Output the (X, Y) coordinate of the center of the cell containing the given text.  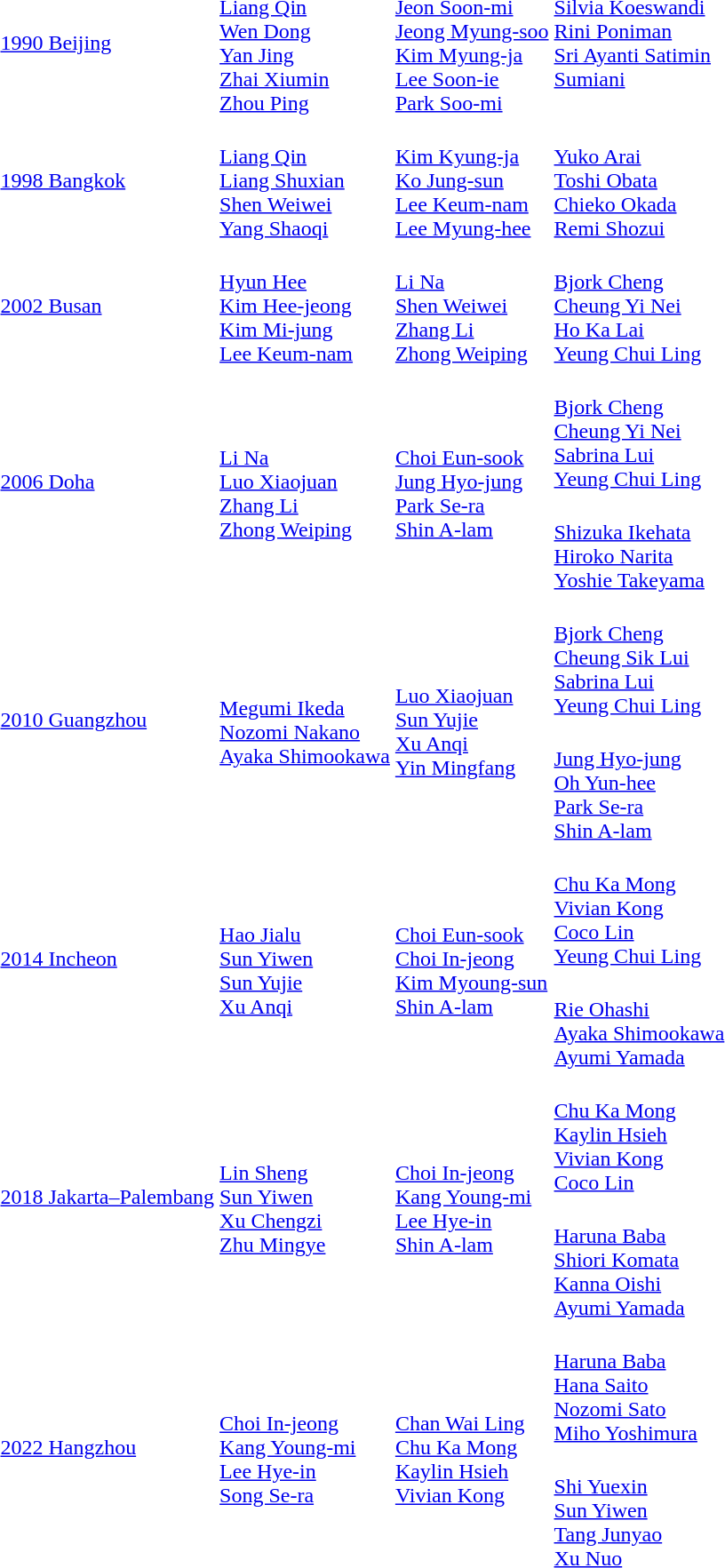
Li NaShen WeiweiZhang LiZhong Weiping (472, 306)
Choi In-jeongKang Young-miLee Hye-inShin A-lam (472, 1198)
Li NaLuo XiaojuanZhang LiZhong Weiping (306, 482)
Lin ShengSun YiwenXu ChengziZhu Mingye (306, 1198)
Choi Eun-sookJung Hyo-jungPark Se-raShin A-lam (472, 482)
Choi Eun-sookChoi In-jeongKim Myoung-sunShin A-lam (472, 959)
Hao JialuSun YiwenSun YujieXu Anqi (306, 959)
Kim Kyung-jaKo Jung-sunLee Keum-namLee Myung-hee (472, 180)
Luo XiaojuanSun YujieXu AnqiYin Mingfang (472, 720)
Liang QinLiang ShuxianShen WeiweiYang Shaoqi (306, 180)
Hyun HeeKim Hee-jeongKim Mi-jungLee Keum-nam (306, 306)
Megumi IkedaNozomi NakanoAyaka Shimookawa (306, 720)
